Extract the (X, Y) coordinate from the center of the cell holding the provided text.  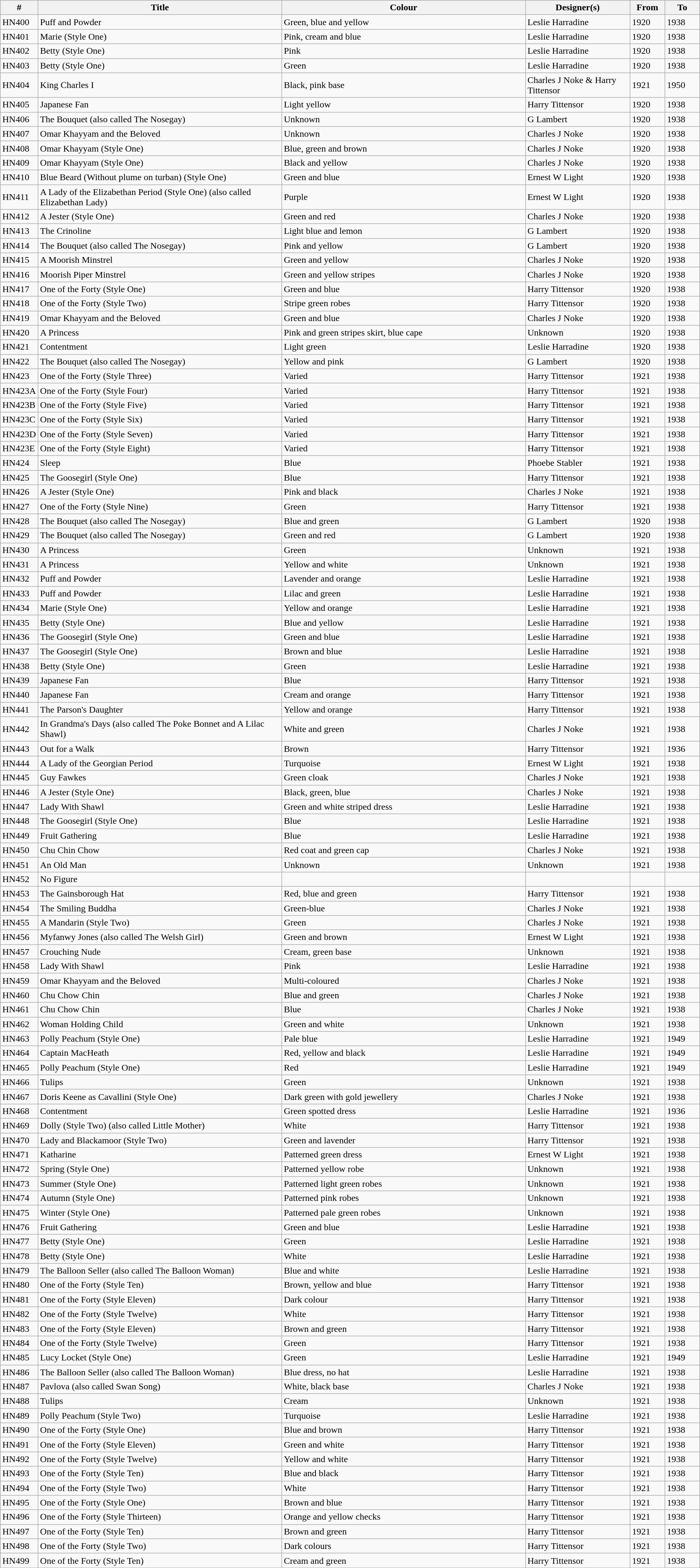
HN421 (19, 347)
Dark green with gold jewellery (403, 1096)
Blue, green and brown (403, 148)
HN448 (19, 821)
HN490 (19, 1430)
The Smiling Buddha (160, 908)
Cream and green (403, 1560)
HN498 (19, 1546)
HN484 (19, 1343)
Blue and yellow (403, 622)
Woman Holding Child (160, 1024)
Stripe green robes (403, 304)
HN489 (19, 1416)
HN436 (19, 637)
HN467 (19, 1096)
Summer (Style One) (160, 1184)
Green and lavender (403, 1140)
HN470 (19, 1140)
HN404 (19, 85)
HN441 (19, 710)
HN440 (19, 695)
Autumn (Style One) (160, 1198)
HN430 (19, 550)
HN477 (19, 1242)
HN420 (19, 332)
Black and yellow (403, 163)
King Charles I (160, 85)
A Lady of the Georgian Period (160, 763)
Cream (403, 1401)
HN403 (19, 66)
HN461 (19, 1010)
HN407 (19, 134)
HN450 (19, 850)
Pink, cream and blue (403, 37)
Chu Chin Chow (160, 850)
HN463 (19, 1039)
Cream, green base (403, 952)
HN402 (19, 51)
Red, yellow and black (403, 1053)
To (682, 8)
Green and yellow (403, 260)
HN495 (19, 1502)
Sleep (160, 463)
Lucy Locket (Style One) (160, 1357)
HN486 (19, 1372)
HN488 (19, 1401)
HN417 (19, 289)
HN414 (19, 246)
HN474 (19, 1198)
HN433 (19, 593)
HN413 (19, 231)
HN427 (19, 507)
Cream and orange (403, 695)
Moorish Piper Minstrel (160, 275)
HN479 (19, 1271)
HN468 (19, 1111)
HN429 (19, 535)
A Lady of the Elizabethan Period (Style One) (also called Elizabethan Lady) (160, 197)
Green, blue and yellow (403, 22)
Green and white striped dress (403, 807)
HN431 (19, 564)
Colour (403, 8)
HN411 (19, 197)
HN453 (19, 893)
One of the Forty (Style Eight) (160, 449)
HN434 (19, 608)
Lilac and green (403, 593)
HN460 (19, 995)
Brown (403, 749)
HN473 (19, 1184)
Patterned light green robes (403, 1184)
Patterned green dress (403, 1155)
Crouching Nude (160, 952)
HN438 (19, 666)
HN476 (19, 1227)
Blue and white (403, 1271)
HN426 (19, 492)
Pink and black (403, 492)
Guy Fawkes (160, 778)
Polly Peachum (Style Two) (160, 1416)
Title (160, 8)
Orange and yellow checks (403, 1517)
White, black base (403, 1387)
Winter (Style One) (160, 1213)
White and green (403, 729)
HN423D (19, 434)
HN405 (19, 105)
Designer(s) (578, 8)
Light yellow (403, 105)
HN458 (19, 966)
Green spotted dress (403, 1111)
HN442 (19, 729)
HN425 (19, 478)
HN416 (19, 275)
HN499 (19, 1560)
Red (403, 1068)
HN419 (19, 318)
HN445 (19, 778)
HN432 (19, 579)
HN400 (19, 22)
An Old Man (160, 865)
Dolly (Style Two) (also called Little Mother) (160, 1125)
One of the Forty (Style Three) (160, 376)
1950 (682, 85)
HN447 (19, 807)
HN409 (19, 163)
Out for a Walk (160, 749)
Green-blue (403, 908)
HN415 (19, 260)
Black, pink base (403, 85)
HN401 (19, 37)
Lady and Blackamoor (Style Two) (160, 1140)
HN462 (19, 1024)
HN457 (19, 952)
Blue Beard (Without plume on turban) (Style One) (160, 177)
One of the Forty (Style Nine) (160, 507)
Dark colour (403, 1299)
Myfanwy Jones (also called The Welsh Girl) (160, 937)
Brown, yellow and blue (403, 1285)
One of the Forty (Style Six) (160, 419)
Purple (403, 197)
Patterned pale green robes (403, 1213)
Yellow and pink (403, 361)
HN435 (19, 622)
HN423C (19, 419)
HN455 (19, 923)
Red coat and green cap (403, 850)
Green and brown (403, 937)
Green cloak (403, 778)
From (647, 8)
Blue and brown (403, 1430)
HN456 (19, 937)
HN437 (19, 651)
Patterned pink robes (403, 1198)
HN423E (19, 449)
HN492 (19, 1459)
HN480 (19, 1285)
HN412 (19, 217)
A Mandarin (Style Two) (160, 923)
HN472 (19, 1169)
HN487 (19, 1387)
Pale blue (403, 1039)
Light green (403, 347)
Doris Keene as Cavallini (Style One) (160, 1096)
HN469 (19, 1125)
HN446 (19, 792)
HN475 (19, 1213)
HN459 (19, 981)
# (19, 8)
HN485 (19, 1357)
No Figure (160, 879)
HN491 (19, 1445)
HN422 (19, 361)
Charles J Noke & Harry Tittensor (578, 85)
HN410 (19, 177)
HN494 (19, 1488)
The Parson's Daughter (160, 710)
HN483 (19, 1328)
Blue and black (403, 1474)
HN493 (19, 1474)
One of the Forty (Style Four) (160, 390)
Katharine (160, 1155)
Dark colours (403, 1546)
HN423A (19, 390)
HN443 (19, 749)
HN465 (19, 1068)
Green and yellow stripes (403, 275)
HN424 (19, 463)
HN482 (19, 1314)
HN423 (19, 376)
Phoebe Stabler (578, 463)
HN449 (19, 836)
Captain MacHeath (160, 1053)
Black, green, blue (403, 792)
HN444 (19, 763)
Blue dress, no hat (403, 1372)
In Grandma's Days (also called The Poke Bonnet and A Lilac Shawl) (160, 729)
Patterned yellow robe (403, 1169)
HN439 (19, 681)
HN481 (19, 1299)
Spring (Style One) (160, 1169)
Multi-coloured (403, 981)
HN497 (19, 1531)
A Moorish Minstrel (160, 260)
Pink and green stripes skirt, blue cape (403, 332)
One of the Forty (Style Seven) (160, 434)
HN478 (19, 1256)
One of the Forty (Style Thirteen) (160, 1517)
HN423B (19, 405)
Pavlova (also called Swan Song) (160, 1387)
Red, blue and green (403, 893)
HN496 (19, 1517)
HN464 (19, 1053)
HN428 (19, 521)
HN408 (19, 148)
HN466 (19, 1082)
Pink and yellow (403, 246)
HN418 (19, 304)
Lavender and orange (403, 579)
The Crinoline (160, 231)
HN454 (19, 908)
HN471 (19, 1155)
HN452 (19, 879)
HN406 (19, 119)
The Gainsborough Hat (160, 893)
HN451 (19, 865)
Light blue and lemon (403, 231)
One of the Forty (Style Five) (160, 405)
